Search for the cell housing the specified text and yield its [x, y] center coordinate. 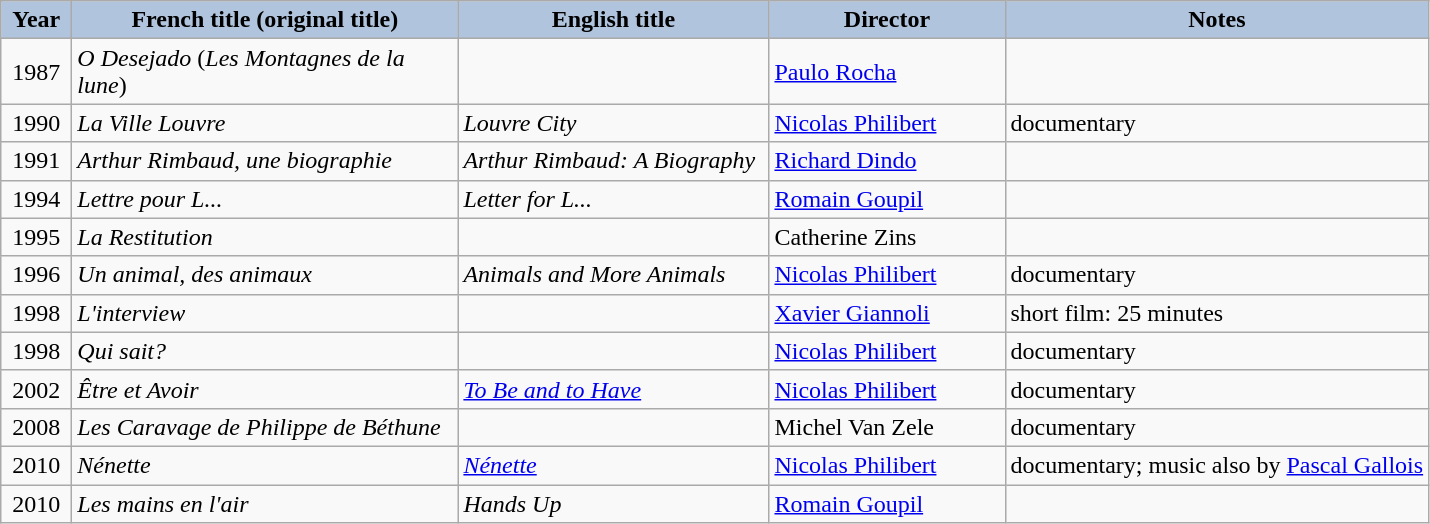
1996 [36, 275]
Letter for L... [614, 199]
documentary; music also by Pascal Gallois [1217, 465]
French title (original title) [265, 20]
Director [887, 20]
L'interview [265, 313]
Arthur Rimbaud, une biographie [265, 161]
Xavier Giannoli [887, 313]
Louvre City [614, 123]
1995 [36, 237]
1991 [36, 161]
Animals and More Animals [614, 275]
Être et Avoir [265, 389]
Year [36, 20]
La Ville Louvre [265, 123]
1990 [36, 123]
Notes [1217, 20]
short film: 25 minutes [1217, 313]
Arthur Rimbaud: A Biography [614, 161]
2002 [36, 389]
La Restitution [265, 237]
Michel Van Zele [887, 427]
Hands Up [614, 503]
O Desejado (Les Montagnes de la lune) [265, 72]
To Be and to Have [614, 389]
Qui sait? [265, 351]
Paulo Rocha [887, 72]
2008 [36, 427]
1987 [36, 72]
Les Caravage de Philippe de Béthune [265, 427]
English title [614, 20]
Les mains en l'air [265, 503]
Richard Dindo [887, 161]
Lettre pour L... [265, 199]
Un animal, des animaux [265, 275]
Catherine Zins [887, 237]
1994 [36, 199]
